Capture the cell that displays the provided text and extract its (x, y) central coordinate. 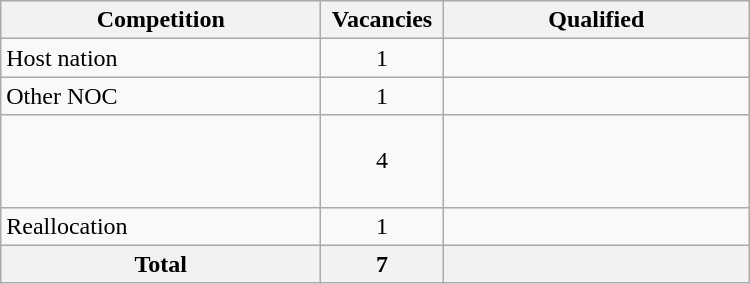
Vacancies (382, 20)
Reallocation (161, 226)
4 (382, 161)
Qualified (596, 20)
Other NOC (161, 96)
Competition (161, 20)
7 (382, 264)
Total (161, 264)
Host nation (161, 58)
